Find where the given text appears and provide that cell's center as (X, Y) coordinate. 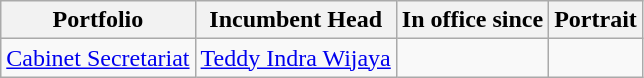
Teddy Indra Wijaya (296, 58)
Portrait (596, 20)
Cabinet Secretariat (98, 58)
In office since (472, 20)
Incumbent Head (296, 20)
Portfolio (98, 20)
